Capture the cell that displays the provided text and extract its [x, y] central coordinate. 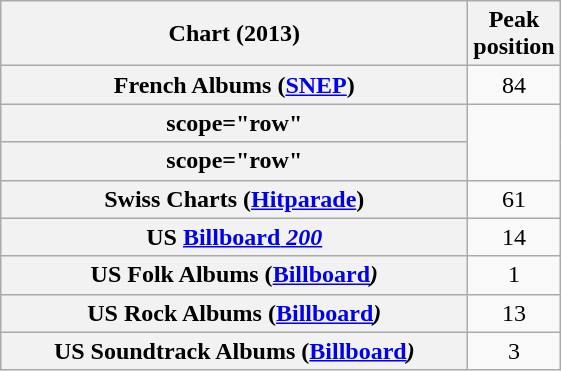
3 [514, 351]
French Albums (SNEP) [234, 85]
13 [514, 313]
Chart (2013) [234, 34]
US Billboard 200 [234, 237]
Swiss Charts (Hitparade) [234, 199]
84 [514, 85]
US Rock Albums (Billboard) [234, 313]
1 [514, 275]
Peakposition [514, 34]
61 [514, 199]
US Soundtrack Albums (Billboard) [234, 351]
14 [514, 237]
US Folk Albums (Billboard) [234, 275]
